Locate the cell with the specified text and output its (X, Y) center coordinate. 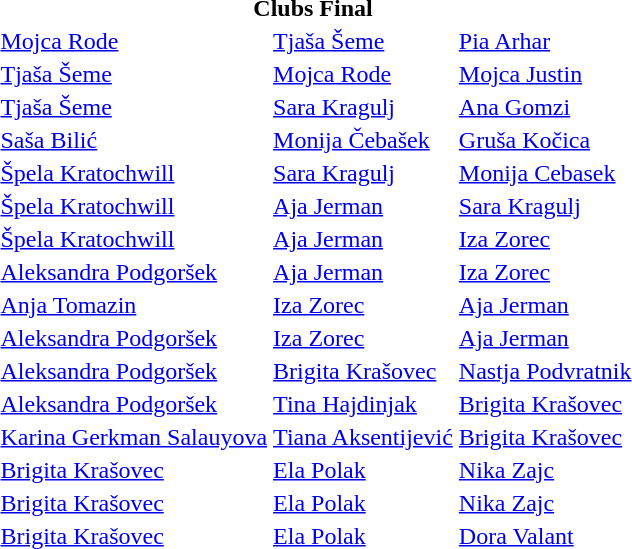
Tina Hajdinjak (364, 404)
Mojca Rode (364, 74)
Brigita Krašovec (364, 371)
Tjaša Šeme (364, 41)
Tiana Aksentijević (364, 437)
Monija Čebašek (364, 140)
